Search for the cell housing the specified text and yield its [x, y] center coordinate. 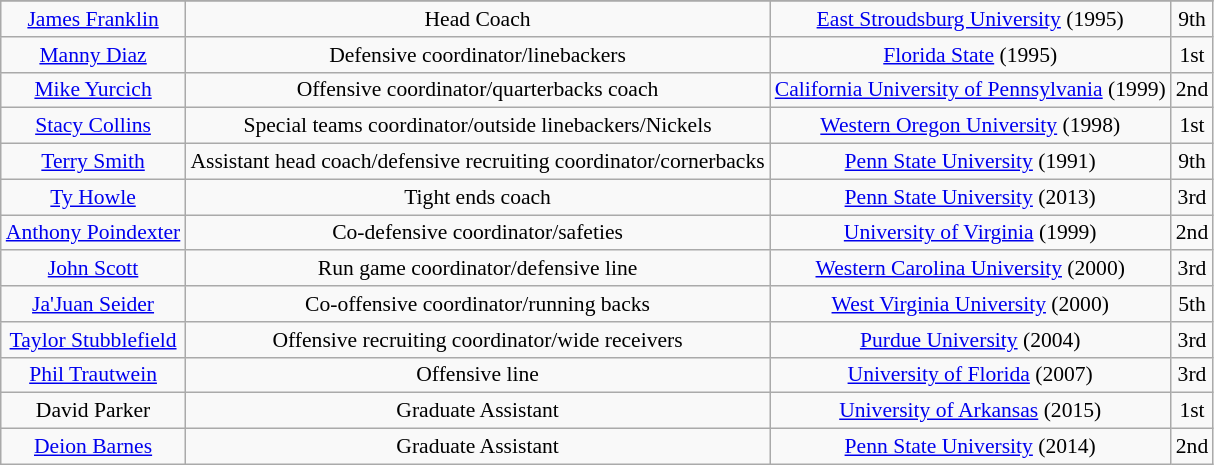
Penn State University (1991) [970, 162]
Mike Yurcich [94, 90]
Phil Trautwein [94, 375]
Ty Howle [94, 197]
Anthony Poindexter [94, 233]
Deion Barnes [94, 447]
Western Carolina University (2000) [970, 269]
Western Oregon University (1998) [970, 126]
Offensive line [477, 375]
University of Florida (2007) [970, 375]
James Franklin [94, 19]
Tight ends coach [477, 197]
Offensive coordinator/quarterbacks coach [477, 90]
Run game coordinator/defensive line [477, 269]
East Stroudsburg University (1995) [970, 19]
Florida State (1995) [970, 55]
Defensive coordinator/linebackers [477, 55]
University of Arkansas (2015) [970, 411]
Terry Smith [94, 162]
5th [1192, 304]
Special teams coordinator/outside linebackers/Nickels [477, 126]
Co-offensive coordinator/running backs [477, 304]
California University of Pennsylvania (1999) [970, 90]
West Virginia University (2000) [970, 304]
Stacy Collins [94, 126]
John Scott [94, 269]
Manny Diaz [94, 55]
Taylor Stubblefield [94, 340]
Penn State University (2014) [970, 447]
Penn State University (2013) [970, 197]
Ja'Juan Seider [94, 304]
University of Virginia (1999) [970, 233]
Purdue University (2004) [970, 340]
Offensive recruiting coordinator/wide receivers [477, 340]
Head Coach [477, 19]
David Parker [94, 411]
Co-defensive coordinator/safeties [477, 233]
Assistant head coach/defensive recruiting coordinator/cornerbacks [477, 162]
